Find where the given text appears and provide that cell's center as (X, Y) coordinate. 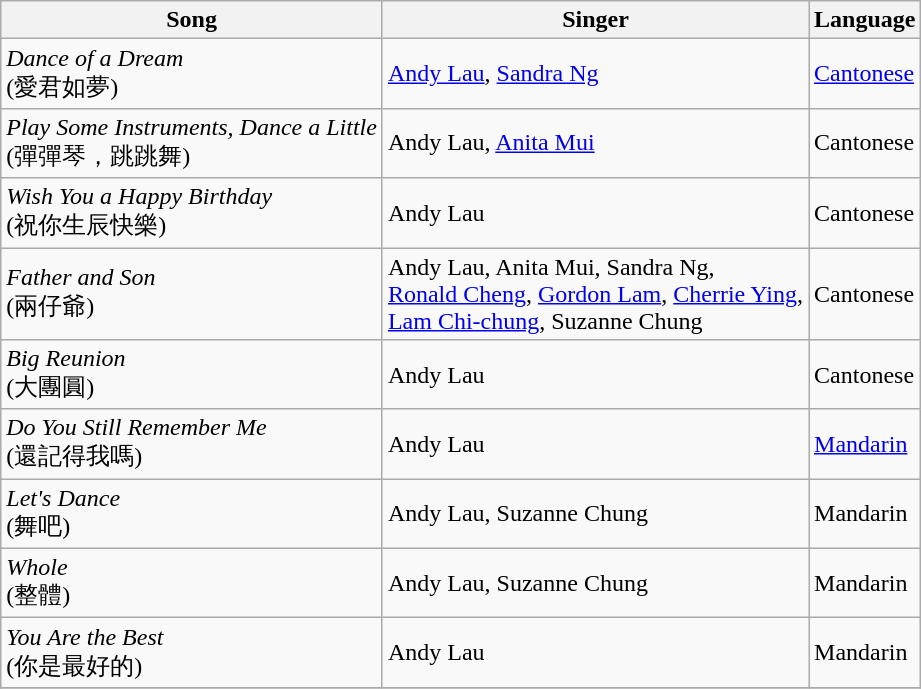
Singer (595, 20)
Andy Lau, Sandra Ng (595, 74)
Play Some Instruments, Dance a Little(彈彈琴，跳跳舞) (192, 143)
Song (192, 20)
Language (865, 20)
Wish You a Happy Birthday(祝你生辰快樂) (192, 213)
Andy Lau, Anita Mui, Sandra Ng,Ronald Cheng, Gordon Lam, Cherrie Ying,Lam Chi-chung, Suzanne Chung (595, 294)
Let's Dance(舞吧) (192, 514)
Andy Lau, Anita Mui (595, 143)
Big Reunion(大團圓) (192, 375)
Dance of a Dream(愛君如夢) (192, 74)
You Are the Best(你是最好的) (192, 653)
Whole(整體) (192, 583)
Father and Son(兩仔爺) (192, 294)
Do You Still Remember Me(還記得我嗎) (192, 444)
